From the cell containing the given text, extract its center point as (X, Y) coordinate. 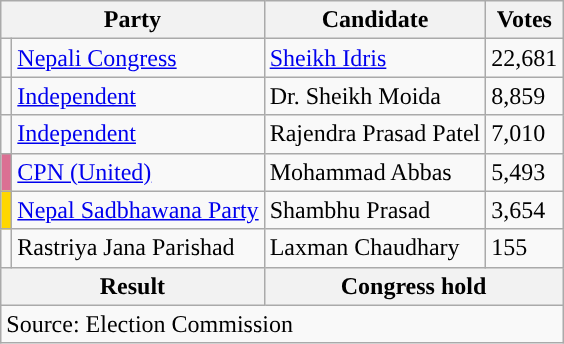
Congress hold (414, 286)
Candidate (375, 20)
3,654 (524, 210)
5,493 (524, 172)
22,681 (524, 58)
Dr. Sheikh Moida (375, 96)
Laxman Chaudhary (375, 248)
Nepali Congress (138, 58)
CPN (United) (138, 172)
7,010 (524, 134)
Party (132, 20)
Rajendra Prasad Patel (375, 134)
Mohammad Abbas (375, 172)
Result (132, 286)
8,859 (524, 96)
Rastriya Jana Parishad (138, 248)
Votes (524, 20)
Source: Election Commission (282, 324)
Shambhu Prasad (375, 210)
Sheikh Idris (375, 58)
155 (524, 248)
Nepal Sadbhawana Party (138, 210)
